Output the [X, Y] coordinate of the center of the cell containing the given text.  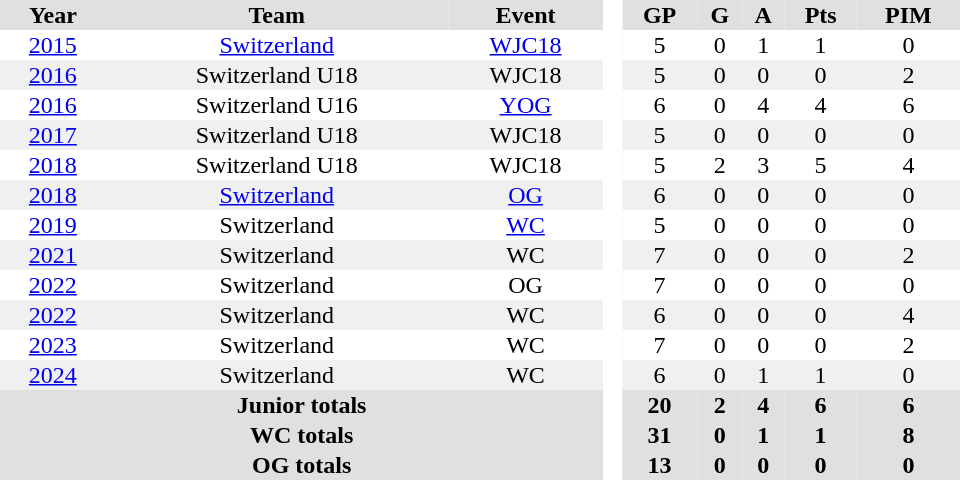
8 [908, 435]
PIM [908, 15]
2021 [53, 255]
WC totals [302, 435]
Team [277, 15]
A [763, 15]
Junior totals [302, 405]
YOG [526, 105]
Pts [820, 15]
2019 [53, 225]
20 [660, 405]
GP [660, 15]
2023 [53, 345]
G [720, 15]
Switzerland U16 [277, 105]
OG totals [302, 465]
Year [53, 15]
13 [660, 465]
Event [526, 15]
3 [763, 165]
31 [660, 435]
2017 [53, 135]
2024 [53, 375]
2015 [53, 45]
